Scan for the cell matching the given text and deliver its [X, Y] coordinate at center. 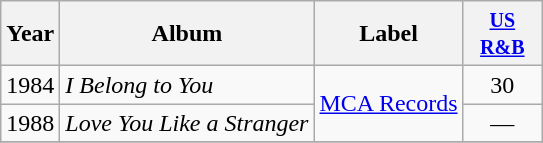
US R&B [502, 34]
30 [502, 85]
MCA Records [388, 104]
— [502, 123]
Love You Like a Stranger [187, 123]
Label [388, 34]
Year [30, 34]
1984 [30, 85]
Album [187, 34]
1988 [30, 123]
I Belong to You [187, 85]
